Output the [X, Y] coordinate of the center of the cell containing the given text.  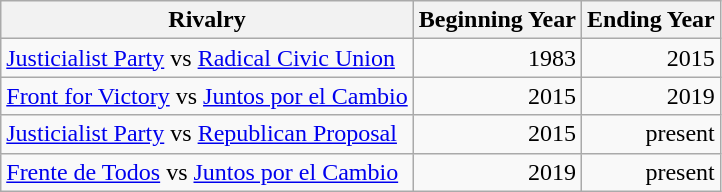
Justicialist Party vs Republican Proposal [207, 134]
Beginning Year [497, 20]
1983 [497, 58]
Ending Year [650, 20]
Front for Victory vs Juntos por el Cambio [207, 96]
Frente de Todos vs Juntos por el Cambio [207, 172]
Rivalry [207, 20]
Justicialist Party vs Radical Civic Union [207, 58]
